Return the [x, y] coordinate for the center point of the cell that contains the specified text.  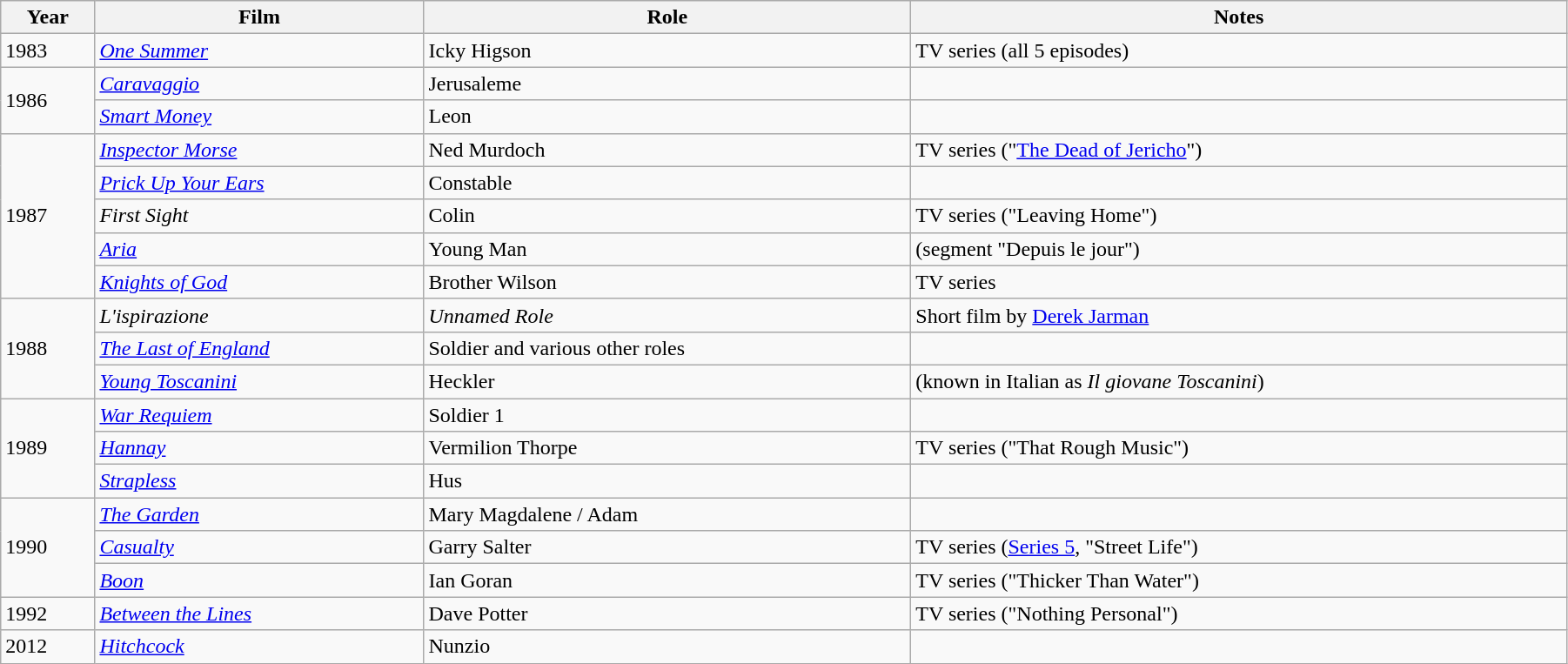
First Sight [259, 216]
One Summer [259, 50]
Vermilion Thorpe [667, 448]
Year [48, 17]
Leon [667, 117]
Boon [259, 580]
Jerusaleme [667, 84]
Caravaggio [259, 84]
Hitchcock [259, 647]
Aria [259, 249]
Prick Up Your Ears [259, 183]
Garry Salter [667, 547]
Colin [667, 216]
1983 [48, 50]
1990 [48, 547]
Film [259, 17]
TV series ("Leaving Home") [1239, 216]
Young Man [667, 249]
Between the Lines [259, 614]
Hus [667, 481]
Role [667, 17]
TV series (Series 5, "Street Life") [1239, 547]
Knights of God [259, 282]
Casualty [259, 547]
1987 [48, 216]
TV series ("The Dead of Jericho") [1239, 150]
Hannay [259, 448]
War Requiem [259, 415]
Smart Money [259, 117]
TV series ("Nothing Personal") [1239, 614]
Soldier 1 [667, 415]
Unnamed Role [667, 315]
Nunzio [667, 647]
Ned Murdoch [667, 150]
Young Toscanini [259, 381]
1988 [48, 348]
(known in Italian as Il giovane Toscanini) [1239, 381]
L'ispirazione [259, 315]
Ian Goran [667, 580]
TV series ("Thicker Than Water") [1239, 580]
2012 [48, 647]
Soldier and various other roles [667, 348]
Short film by Derek Jarman [1239, 315]
Strapless [259, 481]
The Garden [259, 514]
Notes [1239, 17]
TV series [1239, 282]
Mary Magdalene / Adam [667, 514]
TV series (all 5 episodes) [1239, 50]
Inspector Morse [259, 150]
Icky Higson [667, 50]
Brother Wilson [667, 282]
Heckler [667, 381]
Constable [667, 183]
Dave Potter [667, 614]
1986 [48, 100]
1989 [48, 448]
1992 [48, 614]
(segment "Depuis le jour") [1239, 249]
The Last of England [259, 348]
TV series ("That Rough Music") [1239, 448]
